Provide the [X, Y] coordinate of the cell's center where the given text is located.  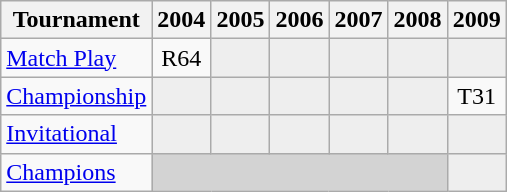
2006 [300, 20]
Championship [76, 96]
T31 [476, 96]
Invitational [76, 134]
2004 [182, 20]
2008 [418, 20]
2007 [358, 20]
2009 [476, 20]
R64 [182, 58]
Tournament [76, 20]
Champions [76, 172]
2005 [240, 20]
Match Play [76, 58]
